Capture the cell that displays the provided text and extract its [x, y] central coordinate. 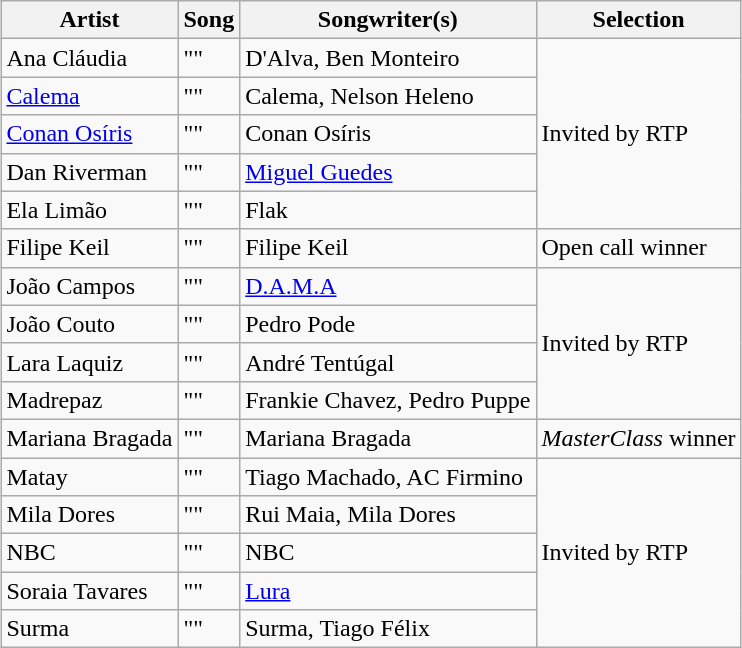
Rui Maia, Mila Dores [388, 515]
Calema, Nelson Heleno [388, 96]
Frankie Chavez, Pedro Puppe [388, 400]
Lura [388, 591]
Soraia Tavares [90, 591]
Miguel Guedes [388, 172]
Song [209, 20]
Open call winner [638, 248]
Calema [90, 96]
Dan Riverman [90, 172]
D'Alva, Ben Monteiro [388, 58]
Ela Limão [90, 210]
D.A.M.A [388, 286]
Selection [638, 20]
Pedro Pode [388, 324]
Mila Dores [90, 515]
Tiago Machado, AC Firmino [388, 477]
Surma, Tiago Félix [388, 629]
Songwriter(s) [388, 20]
Lara Laquiz [90, 362]
Madrepaz [90, 400]
Surma [90, 629]
João Couto [90, 324]
João Campos [90, 286]
Matay [90, 477]
Ana Cláudia [90, 58]
MasterClass winner [638, 438]
Flak [388, 210]
Artist [90, 20]
André Tentúgal [388, 362]
